Scan for the cell matching the given text and deliver its [X, Y] coordinate at center. 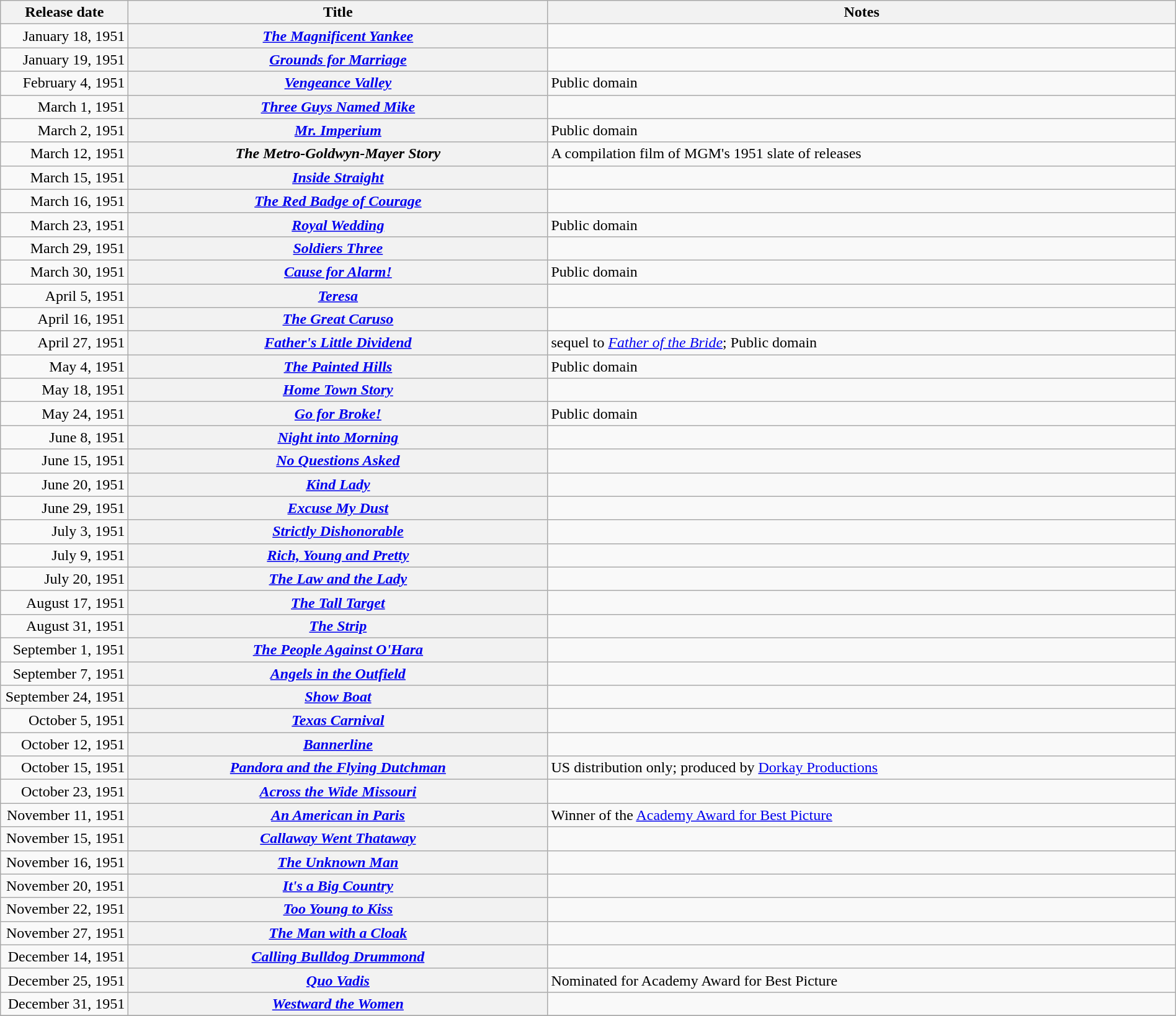
September 1, 1951 [65, 649]
June 29, 1951 [65, 508]
The Magnificent Yankee [338, 36]
Kind Lady [338, 484]
The Tall Target [338, 602]
A compilation film of MGM's 1951 slate of releases [862, 154]
The Great Caruso [338, 319]
sequel to Father of the Bride; Public domain [862, 343]
August 31, 1951 [65, 626]
December 25, 1951 [65, 980]
Pandora and the Flying Dutchman [338, 768]
US distribution only; produced by Dorkay Productions [862, 768]
October 15, 1951 [65, 768]
March 16, 1951 [65, 201]
Calling Bulldog Drummond [338, 956]
June 20, 1951 [65, 484]
March 12, 1951 [65, 154]
July 3, 1951 [65, 532]
April 5, 1951 [65, 296]
Notes [862, 12]
The Metro-Goldwyn-Mayer Story [338, 154]
November 11, 1951 [65, 815]
May 18, 1951 [65, 390]
Angels in the Outfield [338, 673]
Grounds for Marriage [338, 60]
Father's Little Dividend [338, 343]
May 4, 1951 [65, 367]
March 23, 1951 [65, 225]
February 4, 1951 [65, 83]
January 18, 1951 [65, 36]
November 20, 1951 [65, 886]
Cause for Alarm! [338, 272]
The People Against O'Hara [338, 649]
Quo Vadis [338, 980]
Rich, Young and Pretty [338, 555]
Too Young to Kiss [338, 909]
November 27, 1951 [65, 933]
June 15, 1951 [65, 461]
Winner of the Academy Award for Best Picture [862, 815]
November 22, 1951 [65, 909]
It's a Big Country [338, 886]
December 14, 1951 [65, 956]
An American in Paris [338, 815]
May 24, 1951 [65, 414]
Release date [65, 12]
Royal Wedding [338, 225]
Mr. Imperium [338, 130]
Title [338, 12]
The Man with a Cloak [338, 933]
September 24, 1951 [65, 697]
Soldiers Three [338, 248]
January 19, 1951 [65, 60]
Nominated for Academy Award for Best Picture [862, 980]
The Unknown Man [338, 862]
March 15, 1951 [65, 177]
No Questions Asked [338, 461]
July 20, 1951 [65, 579]
Across the Wide Missouri [338, 791]
March 29, 1951 [65, 248]
December 31, 1951 [65, 1004]
The Law and the Lady [338, 579]
Westward the Women [338, 1004]
November 16, 1951 [65, 862]
The Red Badge of Courage [338, 201]
Callaway Went Thataway [338, 839]
September 7, 1951 [65, 673]
March 2, 1951 [65, 130]
Texas Carnival [338, 721]
March 30, 1951 [65, 272]
April 16, 1951 [65, 319]
Home Town Story [338, 390]
November 15, 1951 [65, 839]
Night into Morning [338, 437]
July 9, 1951 [65, 555]
Vengeance Valley [338, 83]
April 27, 1951 [65, 343]
The Painted Hills [338, 367]
Bannerline [338, 744]
October 5, 1951 [65, 721]
October 12, 1951 [65, 744]
Show Boat [338, 697]
Teresa [338, 296]
June 8, 1951 [65, 437]
August 17, 1951 [65, 602]
Three Guys Named Mike [338, 107]
Strictly Dishonorable [338, 532]
October 23, 1951 [65, 791]
Excuse My Dust [338, 508]
Go for Broke! [338, 414]
March 1, 1951 [65, 107]
Inside Straight [338, 177]
The Strip [338, 626]
